From the cell containing the given text, extract its center point as [X, Y] coordinate. 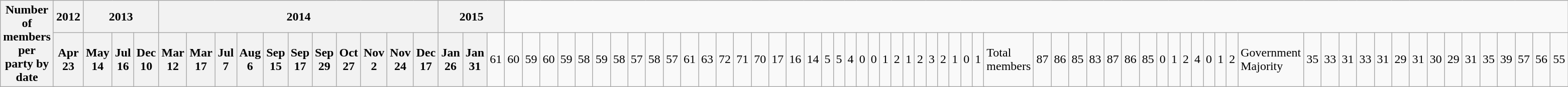
71 [742, 60]
63 [707, 60]
16 [796, 60]
2014 [298, 16]
Oct 27 [349, 60]
Jan 31 [475, 60]
Sep 15 [276, 60]
Nov 2 [374, 60]
Jul 7 [226, 60]
Nov 24 [400, 60]
Sep 29 [324, 60]
70 [760, 60]
2015 [472, 16]
Mar 17 [201, 60]
55 [1559, 60]
2012 [68, 16]
17 [777, 60]
Government Majority [1271, 60]
3 [932, 60]
May 14 [98, 60]
30 [1435, 60]
Mar 12 [173, 60]
Aug 6 [250, 60]
72 [725, 60]
Dec 10 [146, 60]
56 [1542, 60]
Dec 17 [426, 60]
83 [1095, 60]
14 [813, 60]
Total members [1009, 60]
2013 [122, 16]
Apr 23 [68, 60]
Jul 16 [123, 60]
Sep 17 [300, 60]
Number of membersper party by date [27, 44]
Jan 26 [451, 60]
39 [1506, 60]
